Extract the (x, y) coordinate from the center of the cell holding the provided text.  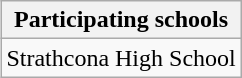
Participating schools (121, 20)
Strathcona High School (121, 58)
